Detect which cell encompasses the target text, then output its [X, Y] center coordinate. 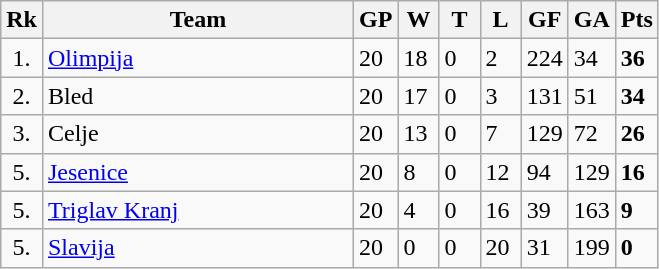
4 [418, 210]
9 [636, 210]
26 [636, 134]
31 [544, 248]
72 [592, 134]
Triglav Kranj [198, 210]
Jesenice [198, 172]
13 [418, 134]
3. [22, 134]
199 [592, 248]
12 [500, 172]
39 [544, 210]
T [460, 20]
131 [544, 96]
GP [376, 20]
2 [500, 58]
17 [418, 96]
Rk [22, 20]
224 [544, 58]
Bled [198, 96]
2. [22, 96]
GA [592, 20]
L [500, 20]
1. [22, 58]
51 [592, 96]
3 [500, 96]
Olimpija [198, 58]
Team [198, 20]
163 [592, 210]
Pts [636, 20]
GF [544, 20]
Slavija [198, 248]
36 [636, 58]
94 [544, 172]
Celje [198, 134]
18 [418, 58]
7 [500, 134]
W [418, 20]
8 [418, 172]
